For the text-containing cell, return its midpoint in [x, y] coordinate format. 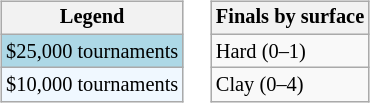
Finals by surface [290, 18]
$25,000 tournaments [92, 51]
$10,000 tournaments [92, 85]
Legend [92, 18]
Clay (0–4) [290, 85]
Hard (0–1) [290, 51]
